Search for the cell housing the specified text and yield its (x, y) center coordinate. 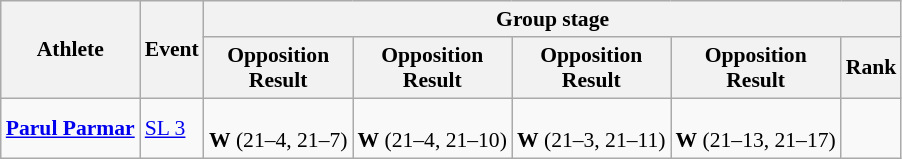
Group stage (552, 19)
Rank (872, 68)
Parul Parmar (70, 128)
W (21–4, 21–7) (278, 128)
W (21–13, 21–17) (756, 128)
SL 3 (172, 128)
Athlete (70, 50)
W (21–4, 21–10) (432, 128)
Event (172, 50)
W (21–3, 21–11) (592, 128)
